Locate the cell with the specified text and output its [X, Y] center coordinate. 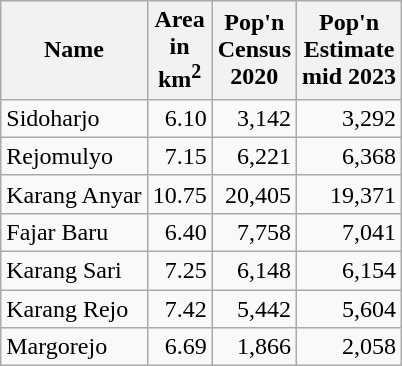
6,221 [254, 156]
6.69 [180, 347]
6,368 [350, 156]
5,604 [350, 309]
Pop'nEstimatemid 2023 [350, 50]
7,758 [254, 232]
3,292 [350, 118]
6,148 [254, 271]
7.15 [180, 156]
6.40 [180, 232]
20,405 [254, 194]
3,142 [254, 118]
Sidoharjo [74, 118]
5,442 [254, 309]
Fajar Baru [74, 232]
Name [74, 50]
10.75 [180, 194]
2,058 [350, 347]
6,154 [350, 271]
Pop'nCensus2020 [254, 50]
7.42 [180, 309]
7.25 [180, 271]
6.10 [180, 118]
Karang Anyar [74, 194]
7,041 [350, 232]
Margorejo [74, 347]
1,866 [254, 347]
Rejomulyo [74, 156]
Area inkm2 [180, 50]
Karang Rejo [74, 309]
Karang Sari [74, 271]
19,371 [350, 194]
